For the text-containing cell, return its midpoint in [x, y] coordinate format. 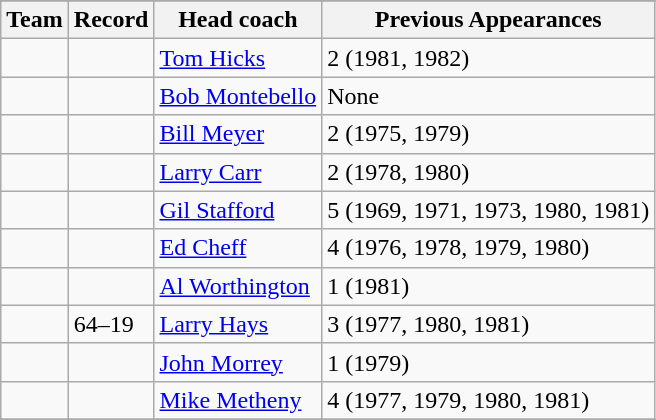
None [488, 96]
John Morrey [238, 362]
Head coach [238, 20]
Mike Metheny [238, 400]
4 (1977, 1979, 1980, 1981) [488, 400]
Al Worthington [238, 286]
Gil Stafford [238, 210]
Ed Cheff [238, 248]
Bill Meyer [238, 134]
2 (1978, 1980) [488, 172]
Previous Appearances [488, 20]
Tom Hicks [238, 58]
Bob Montebello [238, 96]
1 (1979) [488, 362]
64–19 [111, 324]
Team [35, 20]
Larry Carr [238, 172]
5 (1969, 1971, 1973, 1980, 1981) [488, 210]
4 (1976, 1978, 1979, 1980) [488, 248]
1 (1981) [488, 286]
3 (1977, 1980, 1981) [488, 324]
2 (1981, 1982) [488, 58]
2 (1975, 1979) [488, 134]
Record [111, 20]
Larry Hays [238, 324]
